Output the (X, Y) coordinate of the center of the cell containing the given text.  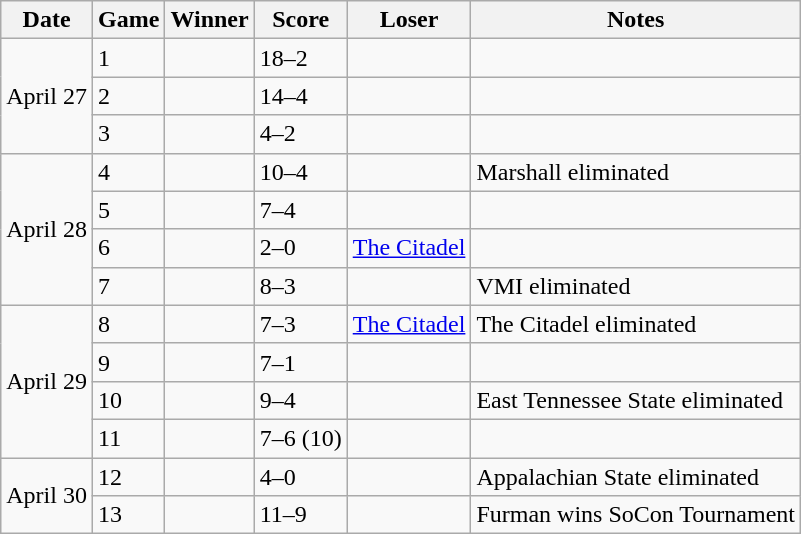
2–0 (300, 248)
9–4 (300, 400)
East Tennessee State eliminated (636, 400)
7–4 (300, 210)
Appalachian State eliminated (636, 477)
Marshall eliminated (636, 172)
Winner (210, 20)
7–1 (300, 362)
11 (128, 438)
The Citadel eliminated (636, 324)
Score (300, 20)
8–3 (300, 286)
6 (128, 248)
14–4 (300, 96)
13 (128, 515)
VMI eliminated (636, 286)
10 (128, 400)
18–2 (300, 58)
Furman wins SoCon Tournament (636, 515)
Notes (636, 20)
2 (128, 96)
Date (47, 20)
April 30 (47, 496)
10–4 (300, 172)
7–6 (10) (300, 438)
9 (128, 362)
7 (128, 286)
April 27 (47, 96)
4 (128, 172)
Loser (409, 20)
8 (128, 324)
11–9 (300, 515)
1 (128, 58)
4–2 (300, 134)
7–3 (300, 324)
12 (128, 477)
5 (128, 210)
April 29 (47, 381)
April 28 (47, 229)
4–0 (300, 477)
3 (128, 134)
Game (128, 20)
